For the text-containing cell, return its midpoint in [x, y] coordinate format. 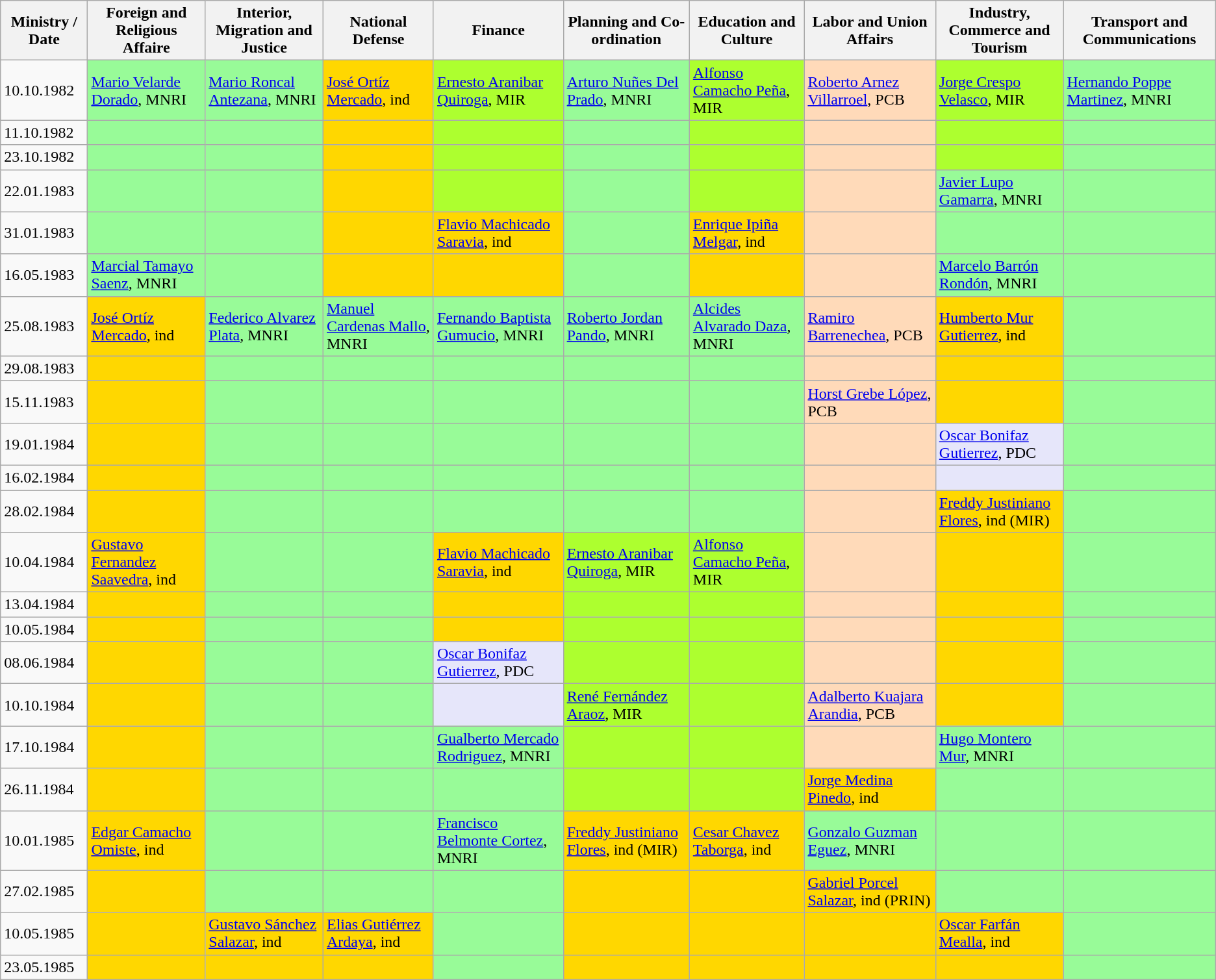
René Fernández Araoz, MIR [626, 705]
10.10.1984 [44, 705]
10.01.1985 [44, 840]
Roberto Arnez Villarroel, PCB [870, 90]
Enrique Ipiña Melgar, ind [747, 232]
10.04.1984 [44, 562]
Gonzalo Guzman Eguez, MNRI [870, 840]
23.05.1985 [44, 967]
27.02.1985 [44, 891]
17.10.1984 [44, 747]
28.02.1984 [44, 510]
Hugo Montero Mur, MNRI [999, 747]
23.10.1982 [44, 157]
15.11.1983 [44, 401]
Jorge Medina Pinedo, ind [870, 790]
Transport and Communications [1139, 31]
Finance [498, 31]
Hernando Poppe Martinez, MNRI [1139, 90]
Federico Alvarez Plata, MNRI [264, 326]
31.01.1983 [44, 232]
Gustavo Sánchez Salazar, ind [264, 934]
Fernando Baptista Gumucio, MNRI [498, 326]
Adalberto Kuajara Arandia, PCB [870, 705]
25.08.1983 [44, 326]
Mario Velarde Dorado, MNRI [147, 90]
Arturo Nuñes Del Prado, MNRI [626, 90]
Oscar Farfán Mealla, ind [999, 934]
Ramiro Barrenechea, PCB [870, 326]
Alcides Alvarado Daza, MNRI [747, 326]
Humberto Mur Gutierrez, ind [999, 326]
Foreign and Religious Affaire [147, 31]
Manuel Cardenas Mallo, MNRI [378, 326]
11.10.1982 [44, 132]
19.01.1984 [44, 444]
Edgar Camacho Omiste, ind [147, 840]
26.11.1984 [44, 790]
16.02.1984 [44, 477]
Marcelo Barrón Rondón, MNRI [999, 275]
Planning and Co-ordination [626, 31]
Labor and Union Affairs [870, 31]
22.01.1983 [44, 191]
Elias Gutiérrez Ardaya, ind [378, 934]
Gabriel Porcel Salazar, ind (PRIN) [870, 891]
Mario Roncal Antezana, MNRI [264, 90]
Jorge Crespo Velasco, MIR [999, 90]
10.05.1985 [44, 934]
29.08.1983 [44, 368]
Cesar Chavez Taborga, ind [747, 840]
Javier Lupo Gamarra, MNRI [999, 191]
Gustavo Fernandez Saavedra, ind [147, 562]
10.05.1984 [44, 629]
Ministry / Date [44, 31]
16.05.1983 [44, 275]
Horst Grebe López, PCB [870, 401]
10.10.1982 [44, 90]
Industry, Commerce and Tourism [999, 31]
Gualberto Mercado Rodriguez, MNRI [498, 747]
Roberto Jordan Pando, MNRI [626, 326]
13.04.1984 [44, 605]
Marcial Tamayo Saenz, MNRI [147, 275]
08.06.1984 [44, 662]
Interior, Migration and Justice [264, 31]
Education and Culture [747, 31]
Francisco Belmonte Cortez, MNRI [498, 840]
National Defense [378, 31]
